Extract the [X, Y] coordinate from the center of the cell holding the provided text.  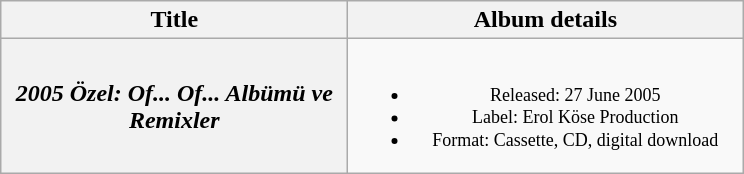
Released: 27 June 2005Label: Erol Köse ProductionFormat: Cassette, CD, digital download [546, 106]
Title [174, 20]
2005 Özel: Of... Of... Albümü ve Remixler [174, 106]
Album details [546, 20]
